Search for the cell housing the specified text and yield its [x, y] center coordinate. 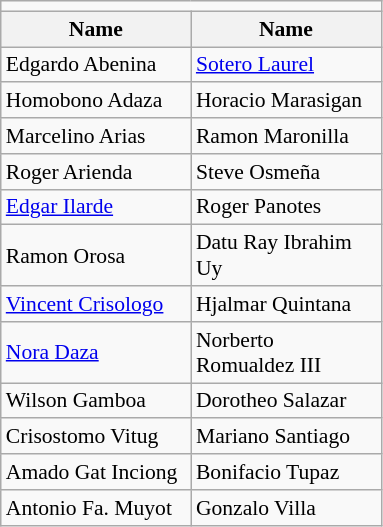
Hjalmar Quintana [286, 304]
Roger Panotes [286, 207]
Marcelino Arias [96, 136]
Ramon Orosa [96, 256]
Horacio Marasigan [286, 101]
Crisostomo Vitug [96, 437]
Wilson Gamboa [96, 401]
Bonifacio Tupaz [286, 472]
Ramon Maronilla [286, 136]
Edgardo Abenina [96, 65]
Nora Daza [96, 352]
Gonzalo Villa [286, 508]
Norberto Romualdez III [286, 352]
Roger Arienda [96, 172]
Edgar Ilarde [96, 207]
Amado Gat Inciong [96, 472]
Vincent Crisologo [96, 304]
Datu Ray Ibrahim Uy [286, 256]
Mariano Santiago [286, 437]
Sotero Laurel [286, 65]
Dorotheo Salazar [286, 401]
Homobono Adaza [96, 101]
Antonio Fa. Muyot [96, 508]
Steve Osmeña [286, 172]
